For the text-containing cell, return its midpoint in [X, Y] coordinate format. 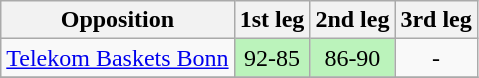
- [436, 58]
1st leg [272, 20]
86-90 [352, 58]
Telekom Baskets Bonn [118, 58]
Opposition [118, 20]
92-85 [272, 58]
2nd leg [352, 20]
3rd leg [436, 20]
